For the text-containing cell, return its midpoint in [X, Y] coordinate format. 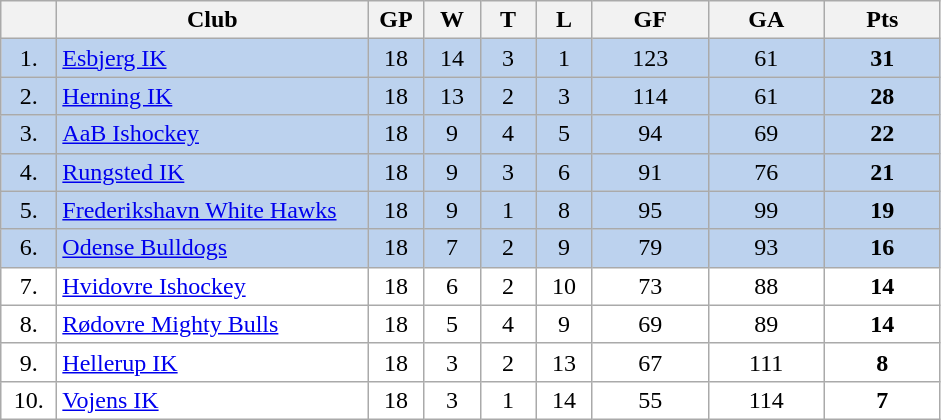
76 [766, 172]
16 [882, 248]
Herning IK [212, 96]
10 [564, 286]
7. [29, 286]
19 [882, 210]
79 [650, 248]
Esbjerg IK [212, 58]
2. [29, 96]
GP [396, 20]
91 [650, 172]
Rungsted IK [212, 172]
88 [766, 286]
AaB Ishockey [212, 134]
Odense Bulldogs [212, 248]
67 [650, 362]
10. [29, 400]
Hellerup IK [212, 362]
GF [650, 20]
W [452, 20]
99 [766, 210]
95 [650, 210]
5. [29, 210]
Pts [882, 20]
93 [766, 248]
111 [766, 362]
T [508, 20]
3. [29, 134]
1. [29, 58]
94 [650, 134]
22 [882, 134]
123 [650, 58]
31 [882, 58]
6. [29, 248]
Rødovre Mighty Bulls [212, 324]
55 [650, 400]
GA [766, 20]
9. [29, 362]
28 [882, 96]
Vojens IK [212, 400]
21 [882, 172]
89 [766, 324]
4. [29, 172]
8. [29, 324]
Club [212, 20]
L [564, 20]
Hvidovre Ishockey [212, 286]
Frederikshavn White Hawks [212, 210]
73 [650, 286]
